For the text-containing cell, return its midpoint in (X, Y) coordinate format. 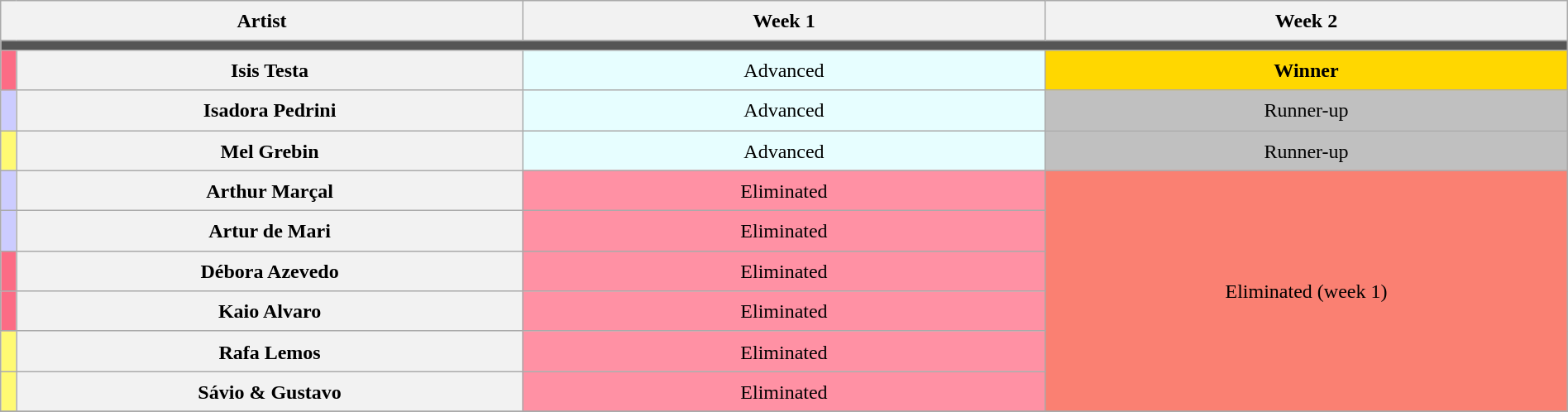
Artist (261, 22)
Mel Grebin (270, 151)
Arthur Marçal (270, 190)
Débora Azevedo (270, 271)
Isis Testa (270, 69)
Kaio Alvaro (270, 311)
Rafa Lemos (270, 351)
Artur de Mari (270, 232)
Week 2 (1307, 22)
Isadora Pedrini (270, 111)
Sávio & Gustavo (270, 392)
Winner (1307, 69)
Eliminated (week 1) (1307, 291)
Week 1 (784, 22)
